Extract the [X, Y] coordinate from the center of the cell holding the provided text.  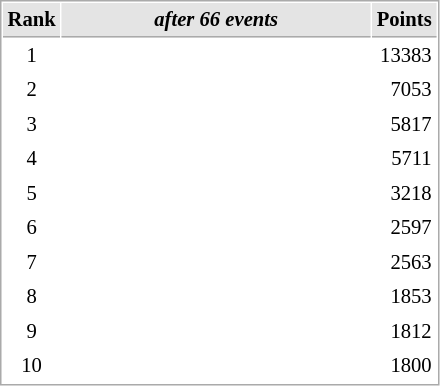
4 [32, 158]
13383 [404, 56]
Points [404, 20]
2597 [404, 228]
7 [32, 262]
1853 [404, 296]
1 [32, 56]
after 66 events [216, 20]
5711 [404, 158]
1800 [404, 366]
3 [32, 124]
2563 [404, 262]
9 [32, 332]
1812 [404, 332]
2 [32, 90]
5817 [404, 124]
Rank [32, 20]
10 [32, 366]
6 [32, 228]
7053 [404, 90]
8 [32, 296]
5 [32, 194]
3218 [404, 194]
